Find where the given text appears and provide that cell's center as (X, Y) coordinate. 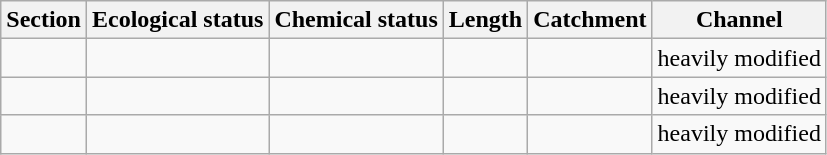
Channel (739, 20)
Chemical status (356, 20)
Catchment (590, 20)
Section (44, 20)
Ecological status (177, 20)
Length (485, 20)
